Return [x, y] of the center of cell containing provided text 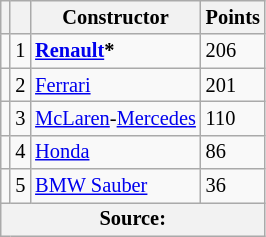
206 [233, 51]
2 [20, 85]
86 [233, 152]
Source: [133, 219]
BMW Sauber [115, 186]
110 [233, 118]
5 [20, 186]
Renault* [115, 51]
3 [20, 118]
Honda [115, 152]
1 [20, 51]
201 [233, 85]
Points [233, 17]
4 [20, 152]
Constructor [115, 17]
36 [233, 186]
McLaren-Mercedes [115, 118]
Ferrari [115, 85]
